From the cell containing the given text, extract its center point as [X, Y] coordinate. 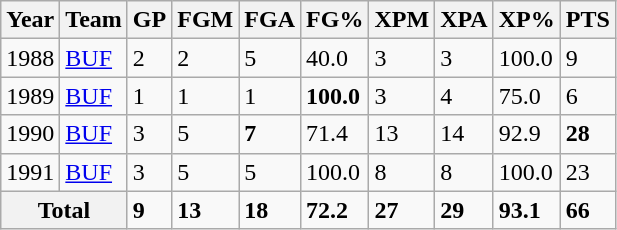
93.1 [526, 210]
40.0 [335, 58]
71.4 [335, 134]
75.0 [526, 96]
23 [588, 172]
18 [270, 210]
1989 [30, 96]
7 [270, 134]
27 [402, 210]
1988 [30, 58]
14 [464, 134]
29 [464, 210]
66 [588, 210]
92.9 [526, 134]
4 [464, 96]
GP [149, 20]
FG% [335, 20]
Total [64, 210]
28 [588, 134]
1990 [30, 134]
XP% [526, 20]
Year [30, 20]
FGM [206, 20]
PTS [588, 20]
Team [94, 20]
72.2 [335, 210]
1991 [30, 172]
XPA [464, 20]
XPM [402, 20]
6 [588, 96]
FGA [270, 20]
